Return (x, y) of the center of cell containing provided text 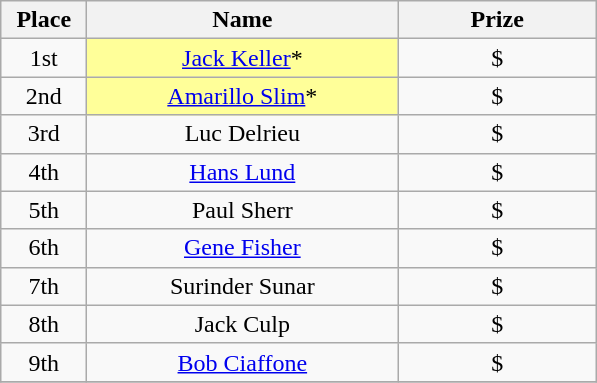
2nd (44, 96)
Jack Culp (242, 324)
3rd (44, 134)
5th (44, 210)
Paul Sherr (242, 210)
Name (242, 20)
8th (44, 324)
Gene Fisher (242, 248)
Amarillo Slim* (242, 96)
Place (44, 20)
Jack Keller* (242, 58)
Hans Lund (242, 172)
4th (44, 172)
Prize (498, 20)
Luc Delrieu (242, 134)
9th (44, 362)
7th (44, 286)
1st (44, 58)
6th (44, 248)
Surinder Sunar (242, 286)
Bob Ciaffone (242, 362)
